Capture the cell that displays the provided text and extract its (X, Y) central coordinate. 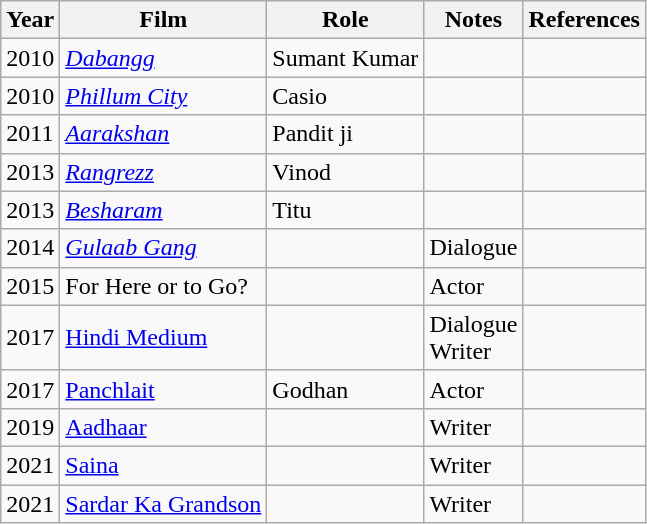
Aadhaar (164, 427)
Role (346, 20)
Hindi Medium (164, 338)
Besharam (164, 210)
DialogueWriter (474, 338)
Casio (346, 96)
Vinod (346, 172)
References (584, 20)
Godhan (346, 389)
Panchlait (164, 389)
Phillum City (164, 96)
Dabangg (164, 58)
2019 (30, 427)
2014 (30, 248)
Pandit ji (346, 134)
2011 (30, 134)
Film (164, 20)
Rangrezz (164, 172)
Year (30, 20)
Gulaab Gang (164, 248)
Titu (346, 210)
Aarakshan (164, 134)
For Here or to Go? (164, 286)
Saina (164, 465)
Dialogue (474, 248)
Sardar Ka Grandson (164, 503)
Notes (474, 20)
2015 (30, 286)
Sumant Kumar (346, 58)
